Identify which cell holds the provided text, then report its [X, Y] central coordinate. 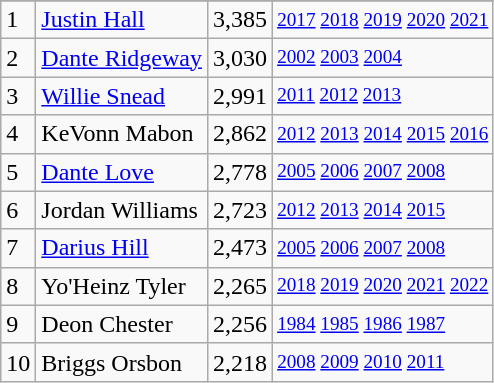
Darius Hill [122, 248]
Jordan Williams [122, 210]
2,265 [240, 286]
8 [18, 286]
2012 2013 2014 2015 2016 [383, 134]
Dante Love [122, 172]
2 [18, 58]
4 [18, 134]
2,991 [240, 96]
3 [18, 96]
Dante Ridgeway [122, 58]
2012 2013 2014 2015 [383, 210]
2017 2018 2019 2020 2021 [383, 20]
2002 2003 2004 [383, 58]
2,862 [240, 134]
Yo'Heinz Tyler [122, 286]
6 [18, 210]
1984 1985 1986 1987 [383, 324]
2,723 [240, 210]
Deon Chester [122, 324]
KeVonn Mabon [122, 134]
3,030 [240, 58]
2,256 [240, 324]
10 [18, 362]
5 [18, 172]
2011 2012 2013 [383, 96]
3,385 [240, 20]
2018 2019 2020 2021 2022 [383, 286]
Willie Snead [122, 96]
2,778 [240, 172]
Briggs Orsbon [122, 362]
1 [18, 20]
2008 2009 2010 2011 [383, 362]
2,473 [240, 248]
9 [18, 324]
7 [18, 248]
2,218 [240, 362]
Justin Hall [122, 20]
